Pinpoint the cell where the given text exists, returning its (X, Y) midpoint coordinate. 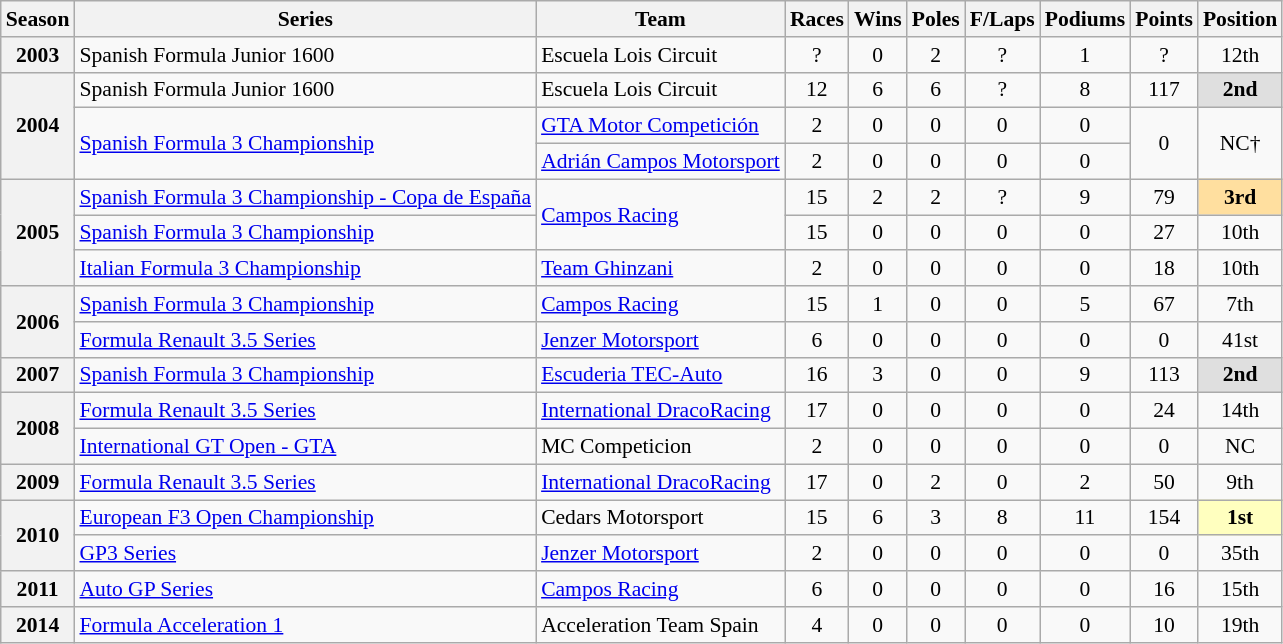
2014 (38, 625)
7th (1240, 304)
1st (1240, 518)
18 (1164, 269)
2006 (38, 322)
NC† (1240, 144)
4 (817, 625)
11 (1086, 518)
Races (817, 19)
41st (1240, 340)
Formula Acceleration 1 (305, 625)
2007 (38, 375)
19th (1240, 625)
GP3 Series (305, 554)
2010 (38, 536)
24 (1164, 411)
5 (1086, 304)
Acceleration Team Spain (660, 625)
Points (1164, 19)
67 (1164, 304)
113 (1164, 375)
10 (1164, 625)
2011 (38, 589)
2004 (38, 126)
GTA Motor Competición (660, 126)
9th (1240, 482)
Position (1240, 19)
Auto GP Series (305, 589)
14th (1240, 411)
27 (1164, 233)
2009 (38, 482)
3rd (1240, 197)
Adrián Campos Motorsport (660, 162)
Team Ghinzani (660, 269)
50 (1164, 482)
Cedars Motorsport (660, 518)
Escuderia TEC-Auto (660, 375)
35th (1240, 554)
2005 (38, 232)
NC (1240, 447)
Spanish Formula 3 Championship - Copa de España (305, 197)
Podiums (1086, 19)
European F3 Open Championship (305, 518)
F/Laps (1002, 19)
2003 (38, 55)
Poles (936, 19)
Season (38, 19)
15th (1240, 589)
MC Competicion (660, 447)
12 (817, 90)
Wins (878, 19)
79 (1164, 197)
154 (1164, 518)
2008 (38, 428)
Italian Formula 3 Championship (305, 269)
Team (660, 19)
Series (305, 19)
12th (1240, 55)
International GT Open - GTA (305, 447)
117 (1164, 90)
